Identify which cell holds the provided text, then report its (X, Y) central coordinate. 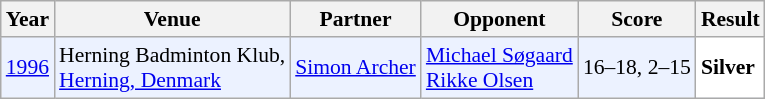
Year (28, 19)
Result (730, 19)
Michael Søgaard Rikke Olsen (500, 68)
Partner (356, 19)
Venue (172, 19)
Silver (730, 68)
Score (637, 19)
1996 (28, 68)
16–18, 2–15 (637, 68)
Opponent (500, 19)
Simon Archer (356, 68)
Herning Badminton Klub,Herning, Denmark (172, 68)
